Identify which cell holds the provided text, then report its (X, Y) central coordinate. 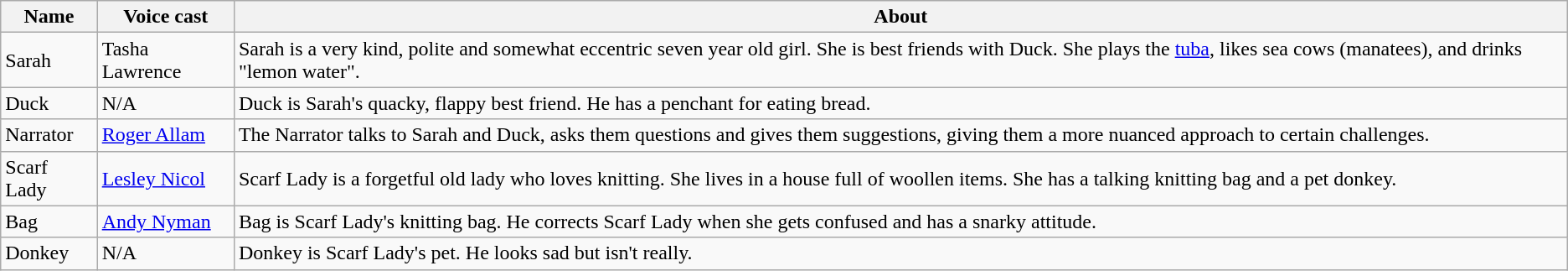
Donkey is Scarf Lady's pet. He looks sad but isn't really. (900, 253)
Duck (49, 103)
Name (49, 17)
Roger Allam (166, 135)
Tasha Lawrence (166, 60)
Donkey (49, 253)
Duck is Sarah's quacky, flappy best friend. He has a penchant for eating bread. (900, 103)
Bag (49, 221)
About (900, 17)
Scarf Lady (49, 178)
Lesley Nicol (166, 178)
Scarf Lady is a forgetful old lady who loves knitting. She lives in a house full of woollen items. She has a talking knitting bag and a pet donkey. (900, 178)
Sarah (49, 60)
The Narrator talks to Sarah and Duck, asks them questions and gives them suggestions, giving them a more nuanced approach to certain challenges. (900, 135)
Narrator (49, 135)
Bag is Scarf Lady's knitting bag. He corrects Scarf Lady when she gets confused and has a snarky attitude. (900, 221)
Andy Nyman (166, 221)
Voice cast (166, 17)
